Detect which cell encompasses the target text, then output its (X, Y) center coordinate. 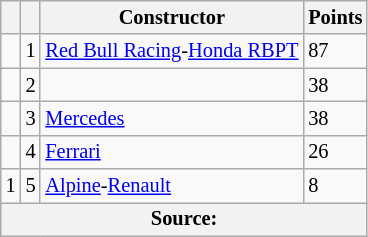
3 (31, 118)
Points (335, 17)
87 (335, 51)
Red Bull Racing-Honda RBPT (172, 51)
Mercedes (172, 118)
Source: (184, 219)
2 (31, 85)
Constructor (172, 17)
Ferrari (172, 152)
5 (31, 186)
26 (335, 152)
Alpine-Renault (172, 186)
8 (335, 186)
4 (31, 152)
